Determine the (X, Y) coordinate at the center of the cell enclosing the given text.  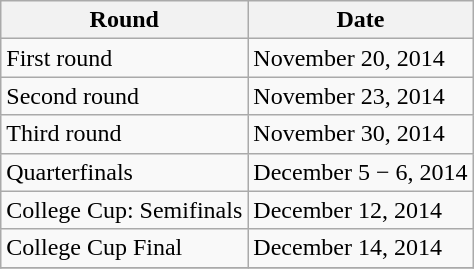
Second round (124, 96)
First round (124, 58)
December 12, 2014 (360, 210)
Quarterfinals (124, 172)
College Cup: Semifinals (124, 210)
December 14, 2014 (360, 248)
November 30, 2014 (360, 134)
Third round (124, 134)
December 5 − 6, 2014 (360, 172)
Round (124, 20)
November 23, 2014 (360, 96)
College Cup Final (124, 248)
November 20, 2014 (360, 58)
Date (360, 20)
